Detect which cell encompasses the target text, then output its (X, Y) center coordinate. 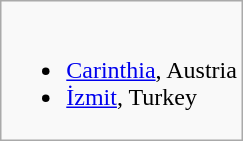
Carinthia, Austria İzmit, Turkey (122, 71)
